Determine the (x, y) coordinate at the center of the cell enclosing the given text.  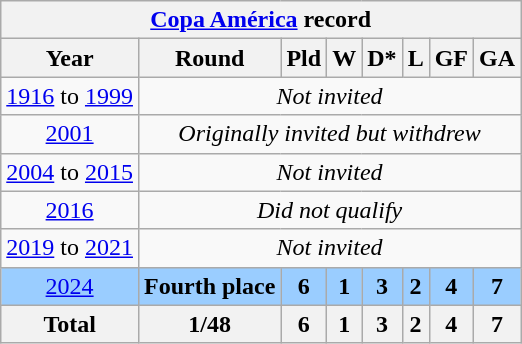
W (344, 58)
2024 (70, 286)
2001 (70, 134)
Round (209, 58)
1916 to 1999 (70, 96)
Did not qualify (329, 210)
2019 to 2021 (70, 248)
L (416, 58)
Originally invited but withdrew (329, 134)
Pld (304, 58)
D* (382, 58)
GF (451, 58)
GA (498, 58)
Fourth place (209, 286)
Total (70, 324)
Year (70, 58)
1/48 (209, 324)
Copa América record (261, 20)
2004 to 2015 (70, 172)
2016 (70, 210)
